Search for the cell housing the specified text and yield its [x, y] center coordinate. 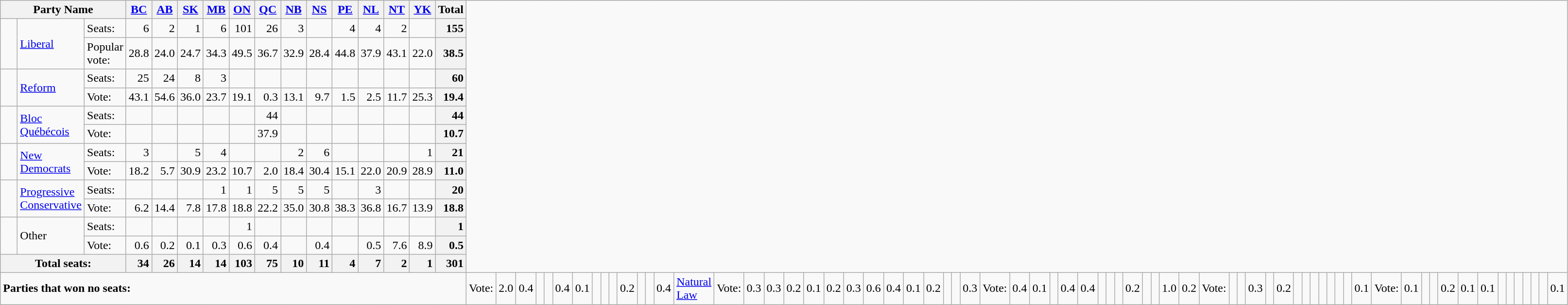
101 [242, 28]
Liberal [51, 44]
11 [320, 264]
2.5 [371, 97]
New Democrats [51, 161]
20.9 [396, 171]
23.2 [216, 171]
20 [451, 189]
14.4 [164, 208]
SK [190, 10]
30.4 [320, 171]
7.8 [190, 208]
BC [139, 10]
34.3 [216, 54]
Popular vote: [105, 54]
YK [423, 10]
Progressive Conservative [51, 198]
18.2 [139, 171]
38.3 [345, 208]
Natural Law [694, 289]
8 [190, 78]
Reform [51, 88]
25 [139, 78]
30.9 [190, 171]
MB [216, 10]
NT [396, 10]
Parties that won no seats: [233, 289]
Party Name [63, 10]
32.9 [293, 54]
25.3 [423, 97]
Total [451, 10]
30.8 [320, 208]
155 [451, 28]
28.4 [320, 54]
Bloc Québécois [51, 125]
34 [139, 264]
7.6 [396, 245]
11.0 [451, 171]
44.8 [345, 54]
60 [451, 78]
24 [164, 78]
19.4 [451, 97]
15.1 [345, 171]
8.9 [423, 245]
Other [51, 235]
35.0 [293, 208]
PE [345, 10]
9.7 [320, 97]
7 [371, 264]
24.0 [164, 54]
103 [242, 264]
23.7 [216, 97]
36.0 [190, 97]
16.7 [396, 208]
301 [451, 264]
QC [268, 10]
NL [371, 10]
13.1 [293, 97]
10 [293, 264]
54.6 [164, 97]
19.1 [242, 97]
21 [451, 152]
38.5 [451, 54]
NB [293, 10]
5.7 [164, 171]
Total seats: [63, 264]
36.8 [371, 208]
49.5 [242, 54]
NS [320, 10]
ON [242, 10]
36.7 [268, 54]
6.2 [139, 208]
13.9 [423, 208]
1.0 [1169, 289]
17.8 [216, 208]
28.9 [423, 171]
28.8 [139, 54]
22.2 [268, 208]
11.7 [396, 97]
AB [164, 10]
1.5 [345, 97]
75 [268, 264]
18.4 [293, 171]
24.7 [190, 54]
